Detect which cell encompasses the target text, then output its [x, y] center coordinate. 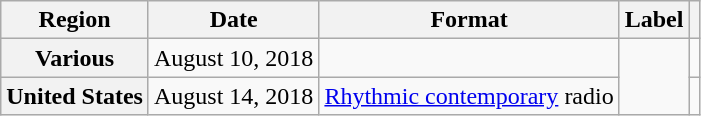
Various [75, 58]
Date [233, 20]
Format [469, 20]
Rhythmic contemporary radio [469, 96]
United States [75, 96]
August 10, 2018 [233, 58]
Region [75, 20]
Label [654, 20]
August 14, 2018 [233, 96]
